From the cell containing the given text, extract its center point as [X, Y] coordinate. 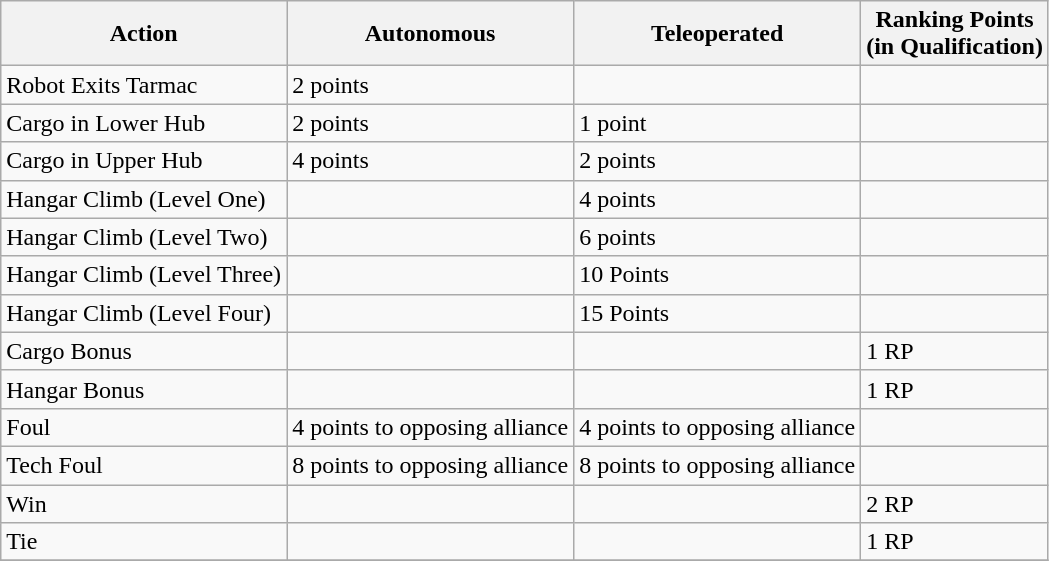
Teleoperated [718, 34]
6 points [718, 237]
Cargo in Upper Hub [144, 161]
Cargo Bonus [144, 351]
Hangar Bonus [144, 389]
15 Points [718, 313]
2 RP [955, 503]
Tie [144, 542]
Hangar Climb (Level Two) [144, 237]
Robot Exits Tarmac [144, 85]
Win [144, 503]
Foul [144, 427]
Autonomous [430, 34]
1 point [718, 123]
Cargo in Lower Hub [144, 123]
10 Points [718, 275]
Hangar Climb (Level Four) [144, 313]
Hangar Climb (Level Three) [144, 275]
Ranking Points(in Qualification) [955, 34]
Hangar Climb (Level One) [144, 199]
Action [144, 34]
Tech Foul [144, 465]
